Extract the (x, y) coordinate from the center of the cell holding the provided text.  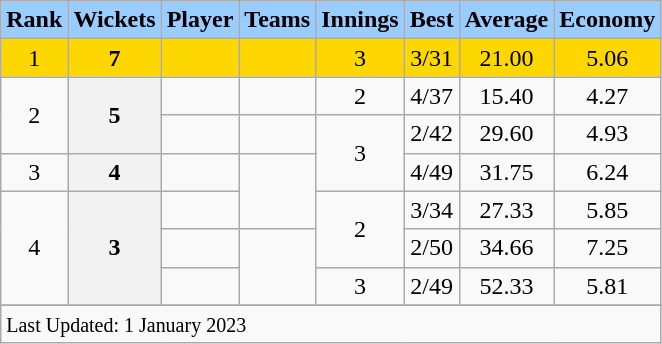
6.24 (608, 172)
Innings (360, 20)
5.81 (608, 286)
Average (506, 20)
4.93 (608, 134)
34.66 (506, 248)
27.33 (506, 210)
4/49 (432, 172)
52.33 (506, 286)
5 (114, 115)
2/42 (432, 134)
2/50 (432, 248)
15.40 (506, 96)
29.60 (506, 134)
7 (114, 58)
1 (34, 58)
7.25 (608, 248)
Wickets (114, 20)
Rank (34, 20)
21.00 (506, 58)
Player (200, 20)
4/37 (432, 96)
2/49 (432, 286)
5.85 (608, 210)
Teams (278, 20)
3/34 (432, 210)
31.75 (506, 172)
Best (432, 20)
Last Updated: 1 January 2023 (331, 324)
Economy (608, 20)
3/31 (432, 58)
4.27 (608, 96)
5.06 (608, 58)
